Find where the given text appears and provide that cell's center as (X, Y) coordinate. 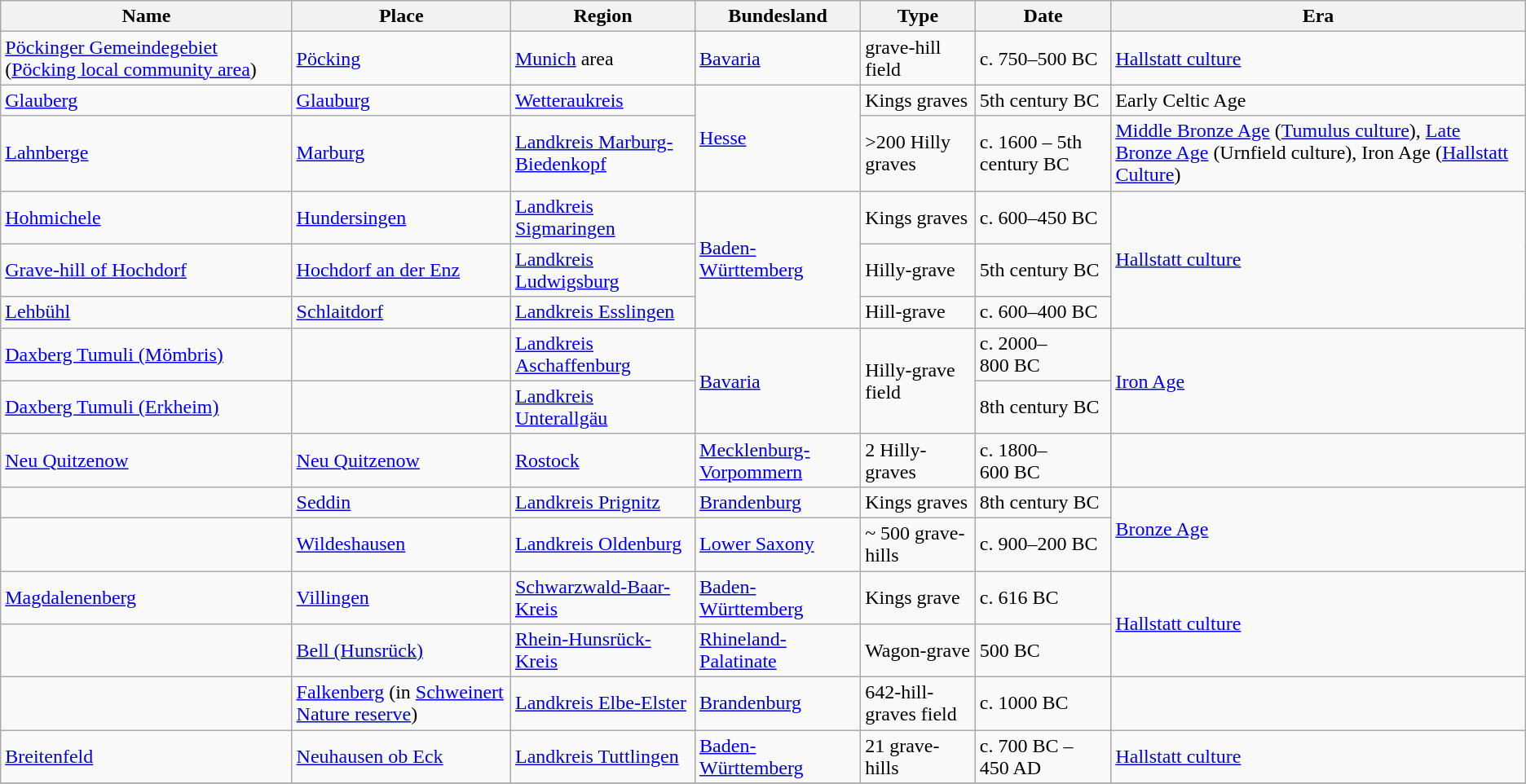
Lower Saxony (778, 544)
Landkreis Sigmaringen (602, 217)
Hochdorf an der Enz (401, 271)
Landkreis Oldenburg (602, 544)
Rhein-Hunsrück-Kreis (602, 650)
Region (602, 16)
grave-hill field (918, 59)
Hundersingen (401, 217)
Magdalenenberg (147, 597)
Breitenfeld (147, 756)
Hilly-grave (918, 271)
c. 616 BC (1043, 597)
Iron Age (1318, 381)
Neuhausen ob Eck (401, 756)
Grave-hill of Hochdorf (147, 271)
Pöcking (401, 59)
Date (1043, 16)
Daxberg Tumuli (Mömbris) (147, 354)
c. 2000–800 BC (1043, 354)
Name (147, 16)
500 BC (1043, 650)
Lehbühl (147, 312)
Lahnberge (147, 153)
c. 700 BC – 450 AD (1043, 756)
642-hill-graves field (918, 704)
Glauburg (401, 100)
Early Celtic Age (1318, 100)
Schlaitdorf (401, 312)
Rhineland-Palatinate (778, 650)
Landkreis Marburg-Biedenkopf (602, 153)
c. 900–200 BC (1043, 544)
2 Hilly-graves (918, 460)
Type (918, 16)
Rostock (602, 460)
c. 600–450 BC (1043, 217)
Villingen (401, 597)
Landkreis Esslingen (602, 312)
~ 500 grave-hills (918, 544)
Landkreis Prignitz (602, 502)
Seddin (401, 502)
Landkreis Unterallgäu (602, 407)
Wagon-grave (918, 650)
Marburg (401, 153)
Pöckinger Gemeindegebiet (Pöcking local community area) (147, 59)
Hill-grave (918, 312)
Place (401, 16)
Munich area (602, 59)
Middle Bronze Age (Tumulus culture), Late Bronze Age (Urnfield culture), Iron Age (Hallstatt Culture) (1318, 153)
Falkenberg (in Schweinert Nature reserve) (401, 704)
>200 Hilly graves (918, 153)
Wildeshausen (401, 544)
Landkreis Elbe-Elster (602, 704)
c. 750–500 BC (1043, 59)
Wetteraukreis (602, 100)
Hesse (778, 138)
Bundesland (778, 16)
Kings grave (918, 597)
Schwarzwald-Baar-Kreis (602, 597)
Bell (Hunsrück) (401, 650)
Daxberg Tumuli (Erkheim) (147, 407)
Landkreis Aschaffenburg (602, 354)
Hohmichele (147, 217)
Landkreis Tuttlingen (602, 756)
Glauberg (147, 100)
c. 600–400 BC (1043, 312)
c. 1600 – 5th century BC (1043, 153)
c. 1000 BC (1043, 704)
Hilly-grave field (918, 381)
21 grave-hills (918, 756)
Era (1318, 16)
Mecklenburg-Vorpommern (778, 460)
Landkreis Ludwigsburg (602, 271)
c. 1800–600 BC (1043, 460)
Bronze Age (1318, 528)
